Search for the cell housing the specified text and yield its [X, Y] center coordinate. 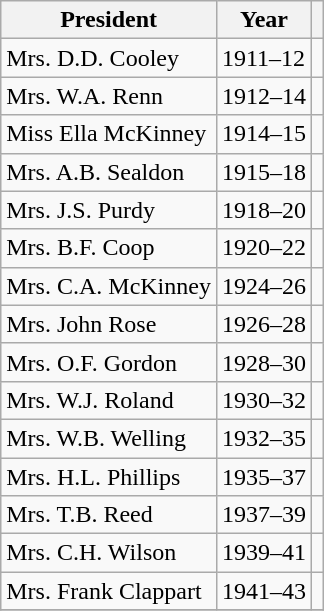
1915–18 [264, 172]
Mrs. H.L. Phillips [109, 477]
Mrs. O.F. Gordon [109, 362]
President [109, 20]
Mrs. C.H. Wilson [109, 553]
1912–14 [264, 96]
1939–41 [264, 553]
Mrs. W.B. Welling [109, 438]
Mrs. A.B. Sealdon [109, 172]
Mrs. W.A. Renn [109, 96]
Mrs. Frank Clappart [109, 591]
Miss Ella McKinney [109, 134]
Mrs. D.D. Cooley [109, 58]
1924–26 [264, 286]
1932–35 [264, 438]
Year [264, 20]
1926–28 [264, 324]
Mrs. John Rose [109, 324]
1935–37 [264, 477]
Mrs. T.B. Reed [109, 515]
Mrs. C.A. McKinney [109, 286]
1941–43 [264, 591]
1920–22 [264, 248]
1918–20 [264, 210]
1914–15 [264, 134]
1937–39 [264, 515]
1930–32 [264, 400]
1928–30 [264, 362]
1911–12 [264, 58]
Mrs. W.J. Roland [109, 400]
Mrs. B.F. Coop [109, 248]
Mrs. J.S. Purdy [109, 210]
